Locate the cell with the specified text and output its (X, Y) center coordinate. 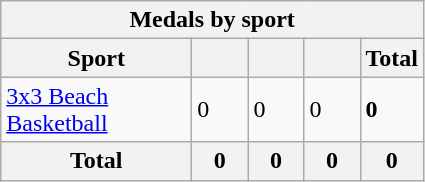
Medals by sport (212, 20)
Sport (96, 58)
3x3 Beach Basketball (96, 110)
